Detect which cell encompasses the target text, then output its (x, y) center coordinate. 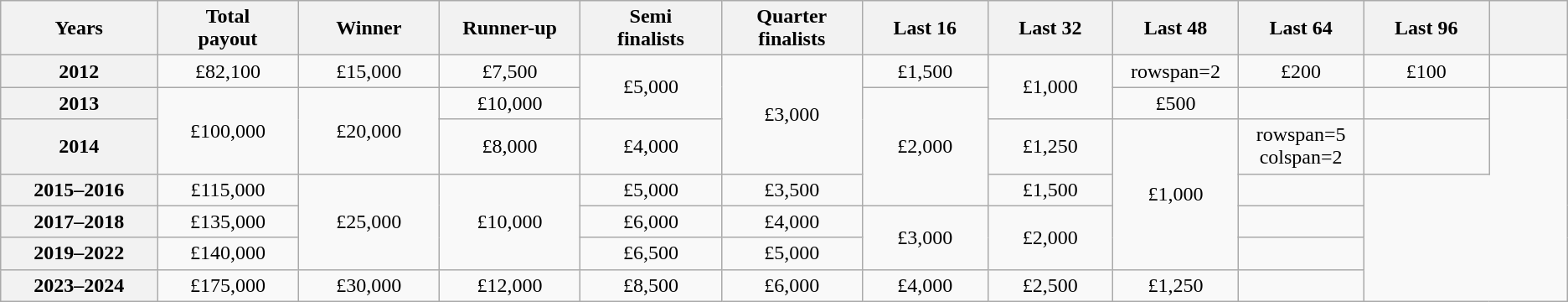
£7,500 (509, 71)
£25,000 (369, 221)
£135,000 (228, 221)
2013 (79, 103)
Semifinalists (651, 29)
£8,500 (651, 285)
2012 (79, 71)
Years (79, 29)
£100 (1426, 71)
2015–2016 (79, 190)
£6,500 (651, 253)
Last 32 (1050, 29)
Last 96 (1426, 29)
£15,000 (369, 71)
£20,000 (369, 131)
£2,500 (1050, 285)
£12,000 (509, 285)
2019–2022 (79, 253)
£8,000 (509, 146)
2014 (79, 146)
£115,000 (228, 190)
Last 16 (925, 29)
2023–2024 (79, 285)
Last 48 (1176, 29)
£82,100 (228, 71)
£200 (1301, 71)
£140,000 (228, 253)
£3,500 (792, 190)
rowspan=5 colspan=2 (1301, 146)
2017–2018 (79, 221)
£500 (1176, 103)
rowspan=2 (1176, 71)
Runner-up (509, 29)
Last 64 (1301, 29)
£30,000 (369, 285)
Winner (369, 29)
Totalpayout (228, 29)
£175,000 (228, 285)
£100,000 (228, 131)
Quarterfinalists (792, 29)
